Capture the cell that displays the provided text and extract its [X, Y] central coordinate. 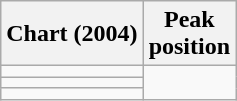
Peakposition [189, 34]
Chart (2004) [72, 34]
